Identify which cell holds the provided text, then report its [x, y] central coordinate. 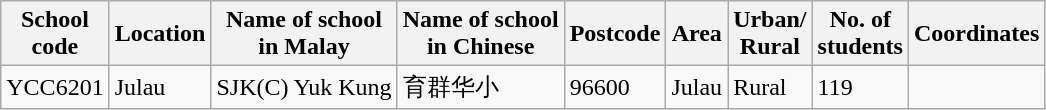
Coordinates [976, 34]
育群华小 [480, 88]
Rural [770, 88]
Name of schoolin Chinese [480, 34]
Urban/Rural [770, 34]
Name of schoolin Malay [304, 34]
SJK(C) Yuk Kung [304, 88]
Schoolcode [55, 34]
Location [160, 34]
Postcode [615, 34]
96600 [615, 88]
Area [697, 34]
119 [860, 88]
No. ofstudents [860, 34]
YCC6201 [55, 88]
